For the text-containing cell, return its midpoint in [x, y] coordinate format. 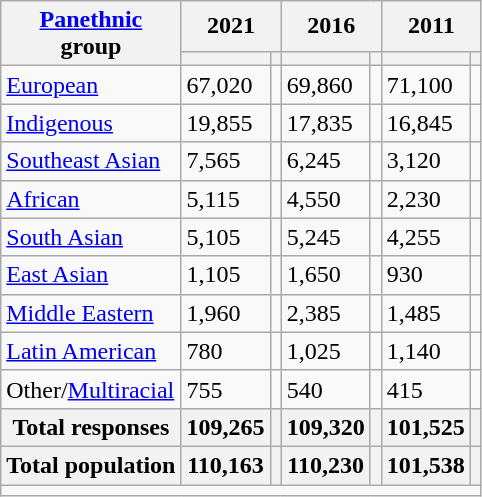
African [91, 199]
19,855 [226, 123]
Other/Multiracial [91, 389]
109,320 [326, 427]
5,245 [326, 237]
East Asian [91, 275]
540 [326, 389]
930 [426, 275]
780 [226, 351]
69,860 [326, 85]
2,230 [426, 199]
1,025 [326, 351]
South Asian [91, 237]
101,538 [426, 465]
755 [226, 389]
Indigenous [91, 123]
European [91, 85]
415 [426, 389]
2016 [331, 26]
4,255 [426, 237]
Middle Eastern [91, 313]
Total population [91, 465]
4,550 [326, 199]
110,163 [226, 465]
1,960 [226, 313]
Panethnicgroup [91, 34]
71,100 [426, 85]
7,565 [226, 161]
Southeast Asian [91, 161]
109,265 [226, 427]
2011 [431, 26]
2021 [231, 26]
5,115 [226, 199]
6,245 [326, 161]
1,140 [426, 351]
17,835 [326, 123]
2,385 [326, 313]
16,845 [426, 123]
5,105 [226, 237]
1,650 [326, 275]
101,525 [426, 427]
3,120 [426, 161]
1,485 [426, 313]
110,230 [326, 465]
Latin American [91, 351]
Total responses [91, 427]
67,020 [226, 85]
1,105 [226, 275]
